Pinpoint the cell where the given text exists, returning its [x, y] midpoint coordinate. 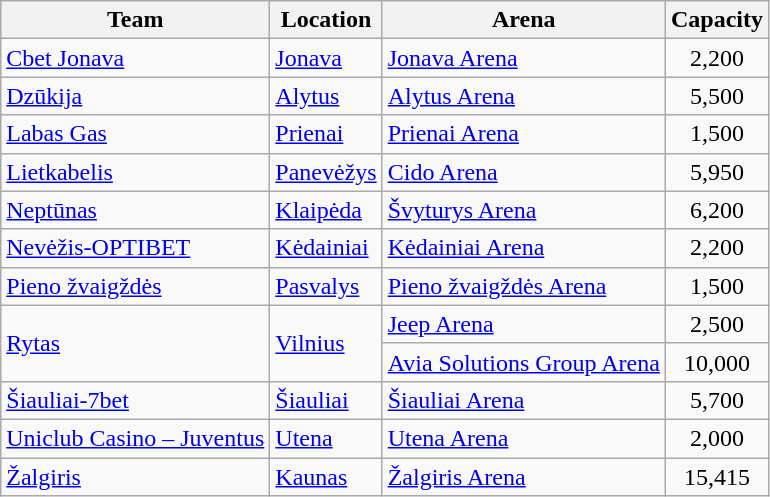
Cido Arena [524, 172]
Šiauliai Arena [524, 400]
Švyturys Arena [524, 210]
Jonava [326, 58]
2,500 [716, 324]
5,500 [716, 96]
Pieno žvaigždės Arena [524, 286]
Panevėžys [326, 172]
Dzūkija [136, 96]
Arena [524, 20]
Utena [326, 438]
Uniclub Casino – Juventus [136, 438]
Pieno žvaigždės [136, 286]
Cbet Jonava [136, 58]
6,200 [716, 210]
Kėdainiai [326, 248]
Lietkabelis [136, 172]
Rytas [136, 343]
Jonava Arena [524, 58]
Alytus Arena [524, 96]
Žalgiris [136, 477]
Klaipėda [326, 210]
Utena Arena [524, 438]
Neptūnas [136, 210]
5,950 [716, 172]
15,415 [716, 477]
2,000 [716, 438]
10,000 [716, 362]
Šiauliai [326, 400]
Vilnius [326, 343]
Prienai Arena [524, 134]
Capacity [716, 20]
5,700 [716, 400]
Kaunas [326, 477]
Pasvalys [326, 286]
Jeep Arena [524, 324]
Avia Solutions Group Arena [524, 362]
Žalgiris Arena [524, 477]
Kėdainiai Arena [524, 248]
Team [136, 20]
Šiauliai-7bet [136, 400]
Nevėžis-OPTIBET [136, 248]
Labas Gas [136, 134]
Prienai [326, 134]
Location [326, 20]
Alytus [326, 96]
